Identify which cell holds the provided text, then report its [x, y] central coordinate. 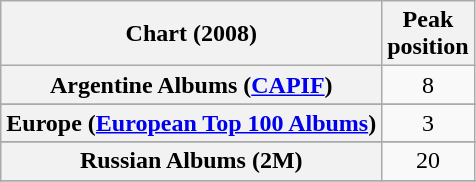
Argentine Albums (CAPIF) [192, 85]
Russian Albums (2M) [192, 161]
Europe (European Top 100 Albums) [192, 123]
8 [428, 85]
20 [428, 161]
3 [428, 123]
Peakposition [428, 34]
Chart (2008) [192, 34]
